Find where the given text appears and provide that cell's center as (X, Y) coordinate. 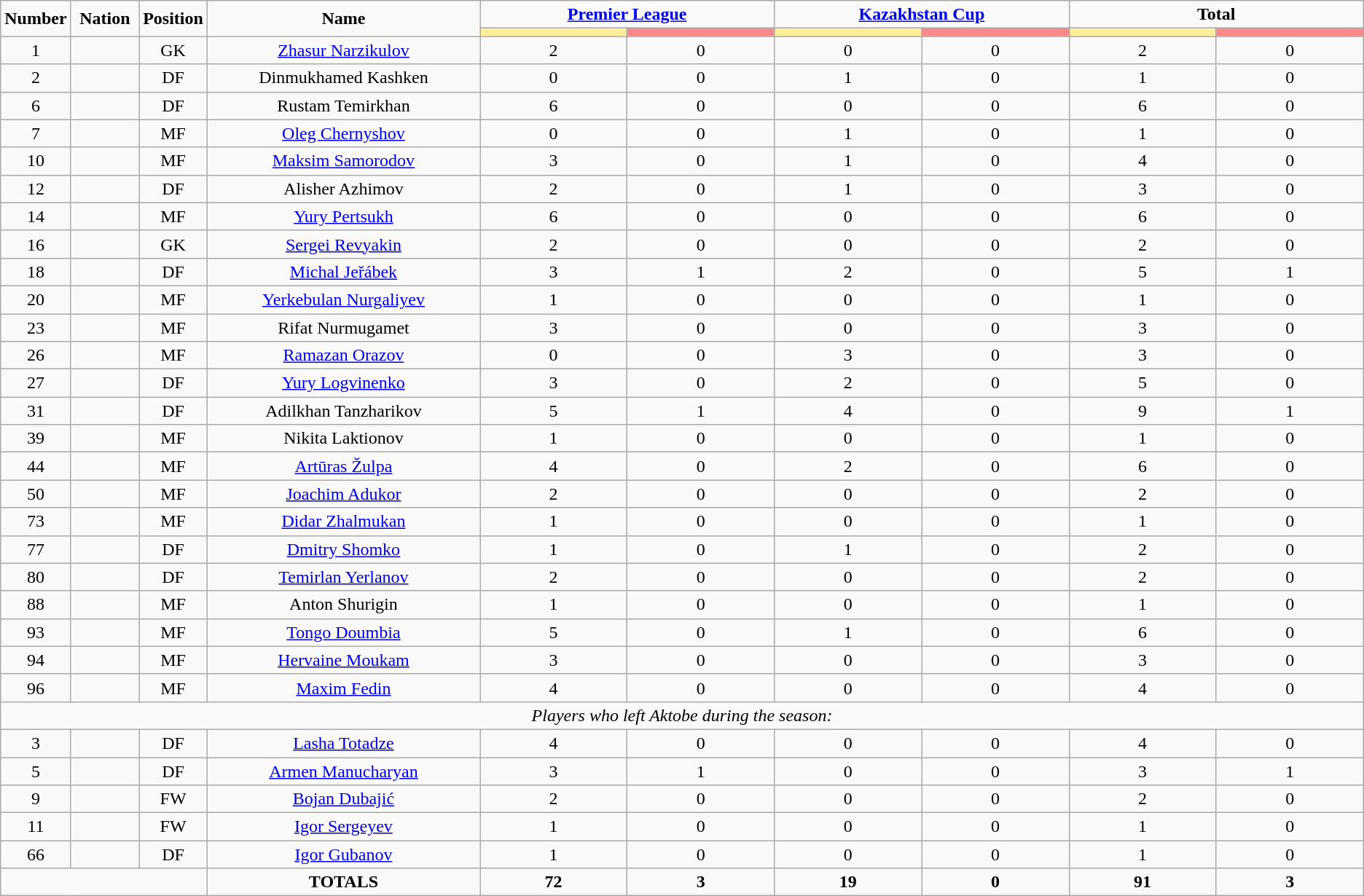
91 (1142, 882)
Yury Pertsukh (343, 216)
Hervaine Moukam (343, 660)
Anton Shurigin (343, 605)
Dmitry Shomko (343, 549)
Michal Jeřábek (343, 272)
80 (36, 577)
Tongo Doumbia (343, 632)
77 (36, 549)
Players who left Aktobe during the season: (682, 715)
72 (553, 882)
Igor Gubanov (343, 854)
88 (36, 605)
Alisher Azhimov (343, 189)
Kazakhstan Cup (922, 15)
Armen Manucharyan (343, 771)
Adilkhan Tanzharikov (343, 411)
Total (1216, 15)
23 (36, 327)
19 (848, 882)
Temirlan Yerlanov (343, 577)
Sergei Revyakin (343, 244)
94 (36, 660)
Dinmukhamed Kashken (343, 78)
Rustam Temirkhan (343, 106)
11 (36, 827)
Premier League (627, 15)
Nation (105, 19)
Rifat Nurmugamet (343, 327)
Yerkebulan Nurgaliyev (343, 299)
Igor Sergeyev (343, 827)
Didar Zhalmukan (343, 522)
Oleg Chernyshov (343, 133)
96 (36, 688)
18 (36, 272)
Lasha Totadze (343, 743)
73 (36, 522)
26 (36, 355)
16 (36, 244)
Nikita Laktionov (343, 439)
27 (36, 383)
14 (36, 216)
Maksim Samorodov (343, 161)
Bojan Dubajić (343, 799)
Yury Logvinenko (343, 383)
Artūras Žulpa (343, 466)
Ramazan Orazov (343, 355)
Position (173, 19)
66 (36, 854)
Name (343, 19)
44 (36, 466)
10 (36, 161)
Zhasur Narzikulov (343, 50)
31 (36, 411)
93 (36, 632)
20 (36, 299)
12 (36, 189)
Joachim Adukor (343, 494)
39 (36, 439)
7 (36, 133)
TOTALS (343, 882)
Maxim Fedin (343, 688)
50 (36, 494)
Number (36, 19)
